Locate the cell with the specified text and output its (X, Y) center coordinate. 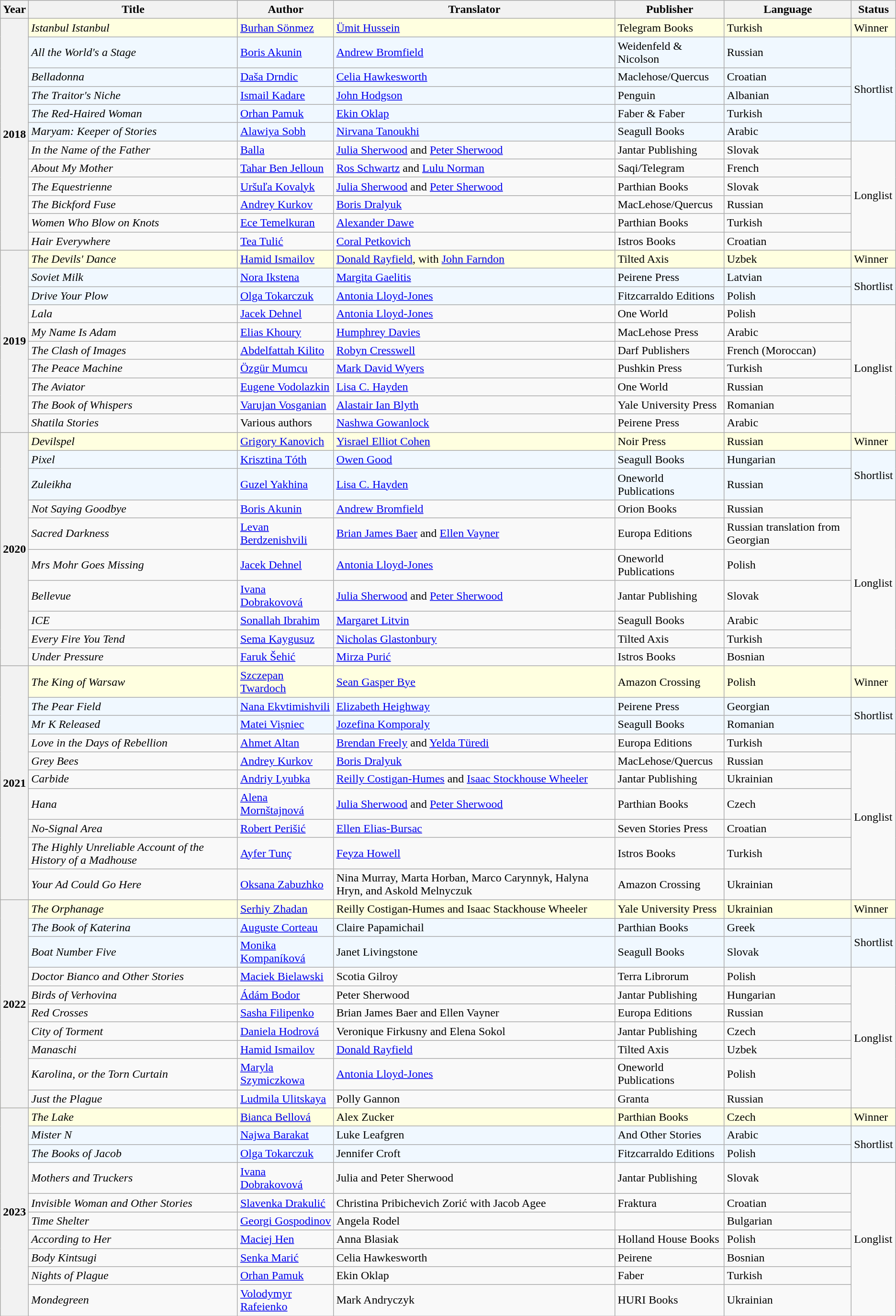
Maryam: Keeper of Stories (133, 132)
Devilspel (133, 441)
No-Signal Area (133, 828)
Holland House Books (670, 1239)
Varujan Vosganian (285, 405)
Seven Stories Press (670, 828)
The Orphanage (133, 909)
Monika Kompaníková (285, 952)
Grigory Kanovich (285, 441)
Various authors (285, 423)
Faber & Faber (670, 113)
Publisher (670, 10)
Just the Plague (133, 1099)
2020 (14, 549)
Szczepan Twardoch (285, 681)
Year (14, 10)
Yisrael Elliot Cohen (474, 441)
Belladonna (133, 77)
Reilly Costigan-Humes and Isaac Stackhouse Wheeler (474, 909)
Matei Vișniec (285, 725)
Mr K Released (133, 725)
Robert Perišić (285, 828)
Alawiya Sobh (285, 132)
Sacred Darkness (133, 533)
Faruk Šehić (285, 657)
Ádám Bodor (285, 995)
Margaret Litvin (474, 621)
Humphrey Davies (474, 332)
Nights of Plague (133, 1276)
Zuleikha (133, 484)
The Traitor's Niche (133, 95)
ICE (133, 621)
Status (874, 10)
Daniela Hodrová (285, 1031)
The Lake (133, 1117)
The Highly Unreliable Account of the History of a Madhouse (133, 853)
The Aviator (133, 387)
Jennifer Croft (474, 1153)
Scotia Gilroy (474, 977)
Burhan Sönmez (285, 28)
Bianca Bellová (285, 1117)
Ludmila Ulitskaya (285, 1099)
Owen Good (474, 459)
Nirvana Tanoukhi (474, 132)
And Other Stories (670, 1135)
Orion Books (670, 509)
Terra Librorum (670, 977)
Peter Sherwood (474, 995)
The Peace Machine (133, 368)
2019 (14, 342)
Eugene Vodolazkin (285, 387)
Alexander Dawe (474, 223)
Lala (133, 314)
HURI Books (670, 1301)
Maclehose/Quercus (670, 77)
Claire Papamichail (474, 927)
Not Saying Goodbye (133, 509)
Andriy Lyubka (285, 779)
Mark Andryczyk (474, 1301)
The Devils' Dance (133, 259)
Red Crosses (133, 1013)
Ahmet Altan (285, 743)
Hana (133, 804)
Penguin (670, 95)
Guzel Yakhina (285, 484)
Jozefina Komporaly (474, 725)
Christina Pribichevich Zorić with Jacob Agee (474, 1203)
Sasha Filipenko (285, 1013)
Luke Leafgren (474, 1135)
Peirene (670, 1257)
Noir Press (670, 441)
All the World's a Stage (133, 53)
Nashwa Gowanlock (474, 423)
Language (788, 10)
Abdelfattah Kilito (285, 350)
2022 (14, 1004)
Love in the Days of Rebellion (133, 743)
Polly Gannon (474, 1099)
Donald Rayfield, with John Farndon (474, 259)
Veronique Firkusny and Elena Sokol (474, 1031)
Sonallah Ibrahim (285, 621)
Oksana Zabuzhko (285, 884)
Bulgarian (788, 1221)
Feyza Howell (474, 853)
The Book of Whispers (133, 405)
Alastair Ian Blyth (474, 405)
The Bickford Fuse (133, 204)
Sean Gasper Bye (474, 681)
My Name Is Adam (133, 332)
Pushkin Press (670, 368)
Mark David Wyers (474, 368)
Karolina, or the Torn Curtain (133, 1074)
Mothers and Truckers (133, 1178)
The Book of Katerina (133, 927)
Hair Everywhere (133, 241)
Weidenfeld & Nicolson (670, 53)
Body Kintsugi (133, 1257)
Nina Murray, Marta Horban, Marco Carynnyk, Halyna Hryn, and Askold Melnyczuk (474, 884)
Tea Tulić (285, 241)
Ayfer Tunç (285, 853)
Ros Schwartz and Lulu Norman (474, 168)
Latvian (788, 278)
Auguste Corteau (285, 927)
Reilly Costigan-Humes and Isaac Stockhouse Wheeler (474, 779)
Birds of Verhovina (133, 995)
Mondegreen (133, 1301)
Coral Petkovich (474, 241)
Janet Livingstone (474, 952)
Alex Zucker (474, 1117)
Pixel (133, 459)
2018 (14, 134)
Translator (474, 10)
Ümit Hussein (474, 28)
MacLehose Press (670, 332)
Every Fire You Tend (133, 639)
French (788, 168)
Volodymyr Rafeienko (285, 1301)
Telegram Books (670, 28)
2023 (14, 1212)
Daša Drndic (285, 77)
Robyn Cresswell (474, 350)
Levan Berdzenishvili (285, 533)
Time Shelter (133, 1221)
In the Name of the Father (133, 150)
Maciek Bielawski (285, 977)
Maryla Szymiczkowa (285, 1074)
Women Who Blow on Knots (133, 223)
Title (133, 10)
Istanbul Istanbul (133, 28)
Under Pressure (133, 657)
Maciej Hen (285, 1239)
Manaschi (133, 1049)
The Red-Haired Woman (133, 113)
Soviet Milk (133, 278)
Invisible Woman and Other Stories (133, 1203)
Your Ad Could Go Here (133, 884)
Ece Temelkuran (285, 223)
Ellen Elias-Bursac (474, 828)
Georgian (788, 706)
Özgür Mumcu (285, 368)
Carbide (133, 779)
Russian translation from Georgian (788, 533)
Elizabeth Heighway (474, 706)
Nana Ekvtimishvili (285, 706)
The King of Warsaw (133, 681)
Author (285, 10)
Doctor Bianco and Other Stories (133, 977)
Angela Rodel (474, 1221)
Krisztina Tóth (285, 459)
Drive Your Plow (133, 296)
Faber (670, 1276)
Granta (670, 1099)
Balla (285, 150)
Margita Gaelitis (474, 278)
Grey Bees (133, 761)
Anna Blasiak (474, 1239)
French (Moroccan) (788, 350)
The Books of Jacob (133, 1153)
Elias Khoury (285, 332)
Senka Marić (285, 1257)
Saqi/Telegram (670, 168)
Mirza Purić (474, 657)
Julia and Peter Sherwood (474, 1178)
Donald Rayfield (474, 1049)
Albanian (788, 95)
2021 (14, 783)
Sema Kaygusuz (285, 639)
Georgi Gospodinov (285, 1221)
The Equestrienne (133, 186)
Nora Ikstena (285, 278)
Serhiy Zhadan (285, 909)
According to Her (133, 1239)
Alena Mornštajnová (285, 804)
Darf Publishers (670, 350)
Slavenka Drakulić (285, 1203)
Ismail Kadare (285, 95)
Fraktura (670, 1203)
About My Mother (133, 168)
Mister N (133, 1135)
Greek (788, 927)
Boat Number Five (133, 952)
Najwa Barakat (285, 1135)
Tahar Ben Jelloun (285, 168)
Bellevue (133, 596)
City of Torment (133, 1031)
Shatila Stories (133, 423)
Mrs Mohr Goes Missing (133, 565)
The Clash of Images (133, 350)
John Hodgson (474, 95)
Brendan Freely and Yelda Türedi (474, 743)
Nicholas Glastonbury (474, 639)
The Pear Field (133, 706)
Uršuľa Kovalyk (285, 186)
